Find where the given text appears and provide that cell's center as [X, Y] coordinate. 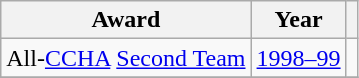
Award [126, 20]
Year [298, 20]
1998–99 [298, 58]
All-CCHA Second Team [126, 58]
